Find where the given text appears and provide that cell's center as (X, Y) coordinate. 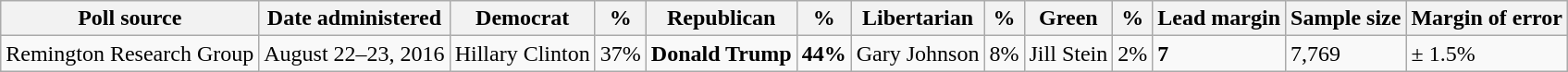
Libertarian (918, 18)
Poll source (130, 18)
Republican (722, 18)
2% (1132, 54)
Donald Trump (722, 54)
Lead margin (1219, 18)
Green (1068, 18)
Hillary Clinton (522, 54)
Jill Stein (1068, 54)
44% (823, 54)
8% (1005, 54)
37% (620, 54)
Margin of error (1488, 18)
Gary Johnson (918, 54)
7,769 (1346, 54)
August 22–23, 2016 (354, 54)
± 1.5% (1488, 54)
Democrat (522, 18)
7 (1219, 54)
Sample size (1346, 18)
Remington Research Group (130, 54)
Date administered (354, 18)
